Capture the cell that displays the provided text and extract its (x, y) central coordinate. 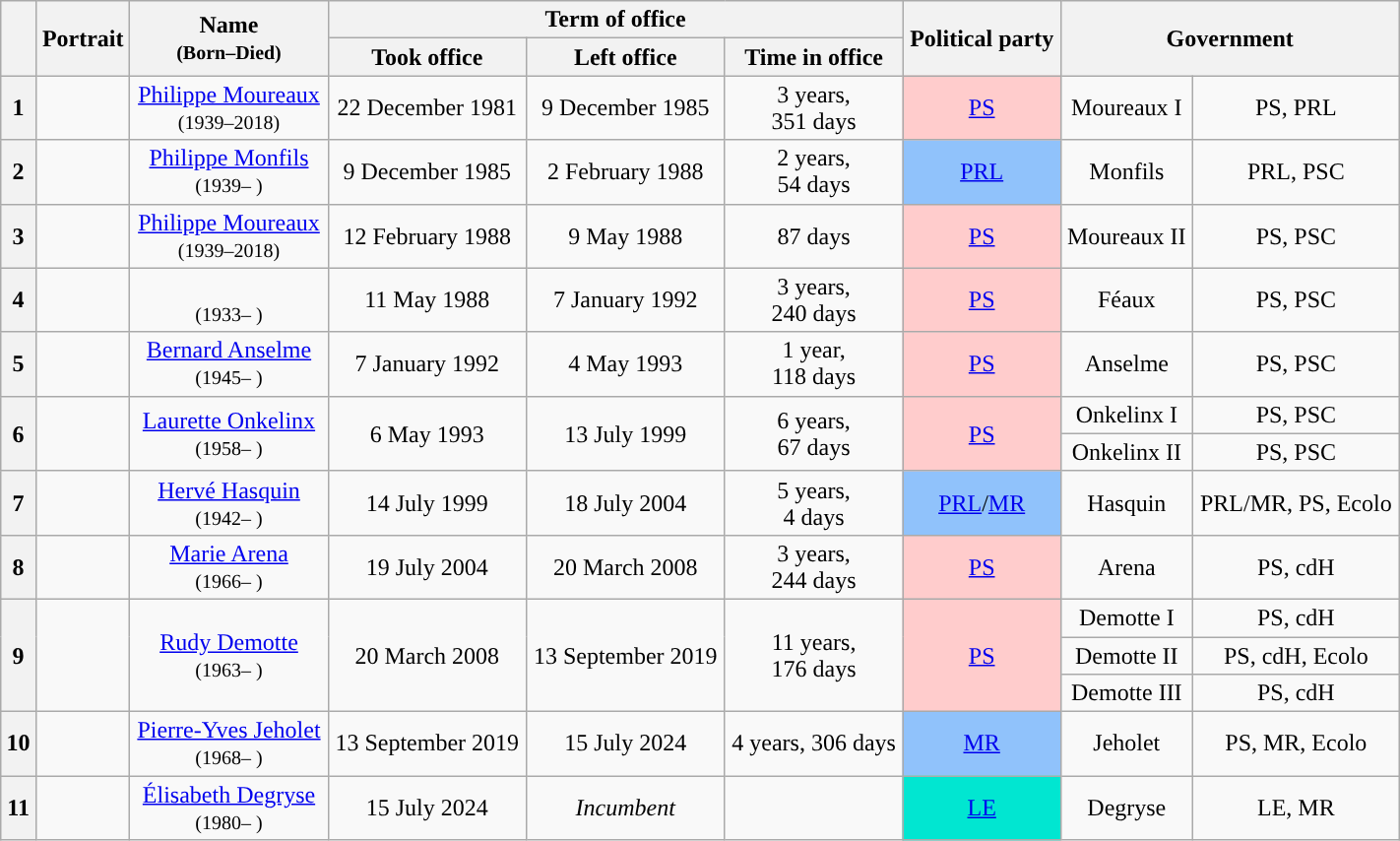
12 February 1988 (427, 236)
Monfils (1126, 171)
(1933– ) (228, 299)
LE (982, 808)
Jeholet (1126, 744)
19 July 2004 (427, 567)
3 years,240 days (813, 299)
LE, MR (1296, 808)
4 May 1993 (626, 364)
Anselme (1126, 364)
PRL/MR (982, 502)
PRL (982, 171)
Moureaux II (1126, 236)
6 years,67 days (813, 433)
Time in office (813, 57)
Term of office (615, 20)
3 years,351 days (813, 108)
Incumbent (626, 808)
Onkelinx I (1126, 415)
4 (19, 299)
Rudy Demotte(1963– ) (228, 655)
Demotte III (1126, 693)
2 years,54 days (813, 171)
9 May 1988 (626, 236)
87 days (813, 236)
3 (19, 236)
PS, MR, Ecolo (1296, 744)
Government (1230, 38)
Onkelinx II (1126, 452)
Degryse (1126, 808)
6 May 1993 (427, 433)
5 years,4 days (813, 502)
4 years, 306 days (813, 744)
Laurette Onkelinx(1958– ) (228, 433)
PS, PRL (1296, 108)
Bernard Anselme(1945– ) (228, 364)
13 July 1999 (626, 433)
Marie Arena(1966– ) (228, 567)
2 (19, 171)
PRL, PSC (1296, 171)
Féaux (1126, 299)
PS, cdH, Ecolo (1296, 655)
11 (19, 808)
2 February 1988 (626, 171)
11 years,176 days (813, 655)
Left office (626, 57)
MR (982, 744)
9 (19, 655)
Élisabeth Degryse(1980– ) (228, 808)
10 (19, 744)
7 (19, 502)
Took office (427, 57)
6 (19, 433)
Name(Born–Died) (228, 38)
Pierre-Yves Jeholet(1968– ) (228, 744)
PRL/MR, PS, Ecolo (1296, 502)
Hasquin (1126, 502)
Political party (982, 38)
Demotte I (1126, 617)
Portrait (83, 38)
18 July 2004 (626, 502)
Hervé Hasquin(1942– ) (228, 502)
1 (19, 108)
22 December 1981 (427, 108)
Demotte II (1126, 655)
Arena (1126, 567)
8 (19, 567)
3 years,244 days (813, 567)
5 (19, 364)
1 year,118 days (813, 364)
14 July 1999 (427, 502)
Moureaux I (1126, 108)
Philippe Monfils(1939– ) (228, 171)
11 May 1988 (427, 299)
